Pinpoint the cell where the given text exists, returning its (x, y) midpoint coordinate. 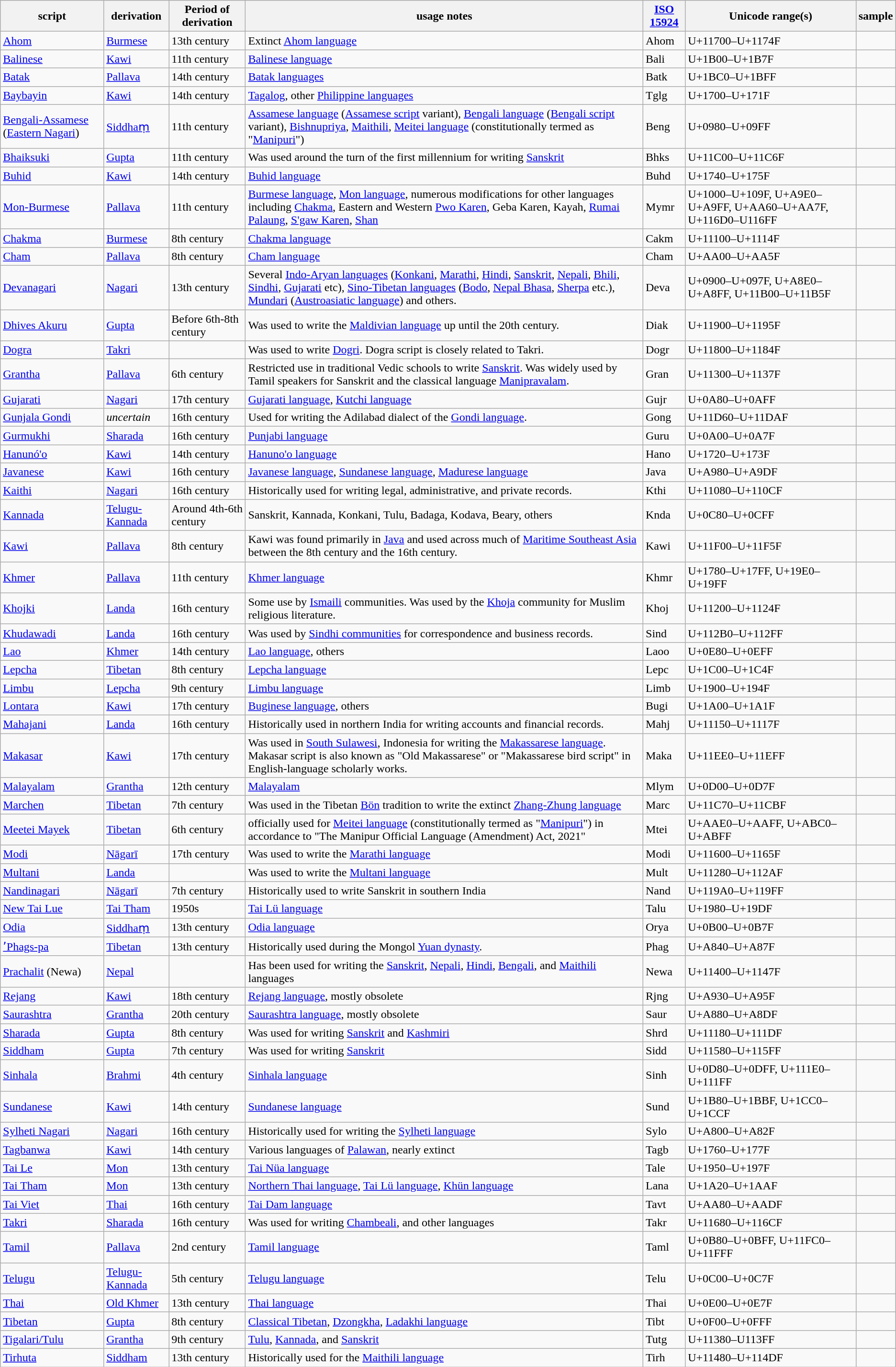
U+0A00–U+0A7F (771, 436)
Devanagari (52, 287)
U+11900–U+1195F (771, 325)
Brahmi (136, 1075)
U+11180–U+111DF (771, 1033)
ISO 15924 (664, 16)
Hanuno'o language (444, 454)
Was used to write the Maldivian language up until the 20th century. (444, 325)
U+1BC0–U+1BFF (771, 77)
Was used around the turn of the first millennium for writing Sanskrit (444, 158)
Gujarati language, Kutchi language (444, 399)
U+112B0–U+112FF (771, 633)
U+11680–U+116CF (771, 1222)
Talu (664, 909)
Period of derivation (207, 16)
U+11200–U+1124F (771, 608)
Tulu, Kannada, and Sanskrit (444, 1339)
Has been used for writing the Sanskrit, Nepali, Hindi, Bengali, and Maithili languages (444, 971)
Was used by Sindhi communities for correspondence and business records. (444, 633)
Javanese language, Sundanese language, Madurese language (444, 472)
U+0B80–U+0BFF, U+11FC0–U+11FFF (771, 1247)
U+1900–U+194F (771, 688)
Saurashtra language, mostly obsolete (444, 1014)
U+0B00–U+0B7F (771, 927)
U+11EE0–U+11EFF (771, 756)
U+11400–U+1147F (771, 971)
Marchen (52, 805)
Tai Le (52, 1168)
Punjabi language (444, 436)
Was used to write the Multani language (444, 872)
Lontara (52, 706)
Sundanese language (444, 1107)
Hano (664, 454)
U+11300–U+1137F (771, 374)
U+0C00–U+0C7F (771, 1278)
Knda (664, 515)
Tai Lü language (444, 909)
Sinhala language (444, 1075)
U+119A0–U+119FF (771, 891)
U+1C00–U+1C4F (771, 669)
U+11580–U+115FF (771, 1051)
Tirh (664, 1357)
Sidd (664, 1051)
Buginese language, others (444, 706)
Historically used for the Maithili language (444, 1357)
Tglg (664, 95)
Telu (664, 1278)
Deva (664, 287)
Thai language (444, 1303)
Unicode range(s) (771, 16)
Meetei Mayek (52, 829)
Kthi (664, 490)
Odia (52, 927)
U+11080–U+110CF (771, 490)
Javanese (52, 472)
Laoo (664, 651)
U+11380–U113FF (771, 1339)
Tutg (664, 1339)
Gong (664, 418)
Tamil (52, 1247)
Tai Dam language (444, 1204)
Sind (664, 633)
Tagb (664, 1150)
Mtei (664, 829)
Kaithi (52, 490)
Rejang language, mostly obsolete (444, 996)
Nand (664, 891)
Java (664, 472)
U+0A80–U+0AFF (771, 399)
New Tai Lue (52, 909)
Nandinagari (52, 891)
Was used for writing Sanskrit (444, 1051)
Shrd (664, 1033)
Extinct Ahom language (444, 41)
Some use by Ismaili communities. Was used by the Khoja community for Muslim religious literature. (444, 608)
Bengali-Assamese (Eastern Nagari) (52, 126)
U+1950–U+197F (771, 1168)
Balinese (52, 59)
Dogr (664, 350)
Before 6th-8th century (207, 325)
U+11100–U+1114F (771, 238)
Sylo (664, 1131)
usage notes (444, 16)
Saur (664, 1014)
U+11C00–U+11C6F (771, 158)
sample (876, 16)
Tai Viet (52, 1204)
Tibt (664, 1321)
Makasar (52, 756)
5th century (207, 1278)
Tale (664, 1168)
Was used to write Dogri. Dogra script is closely related to Takri. (444, 350)
U+1760–U+177F (771, 1150)
Historically used to write Sanskrit in southern India (444, 891)
U+A930–U+A95F (771, 996)
Tigalari/Tulu (52, 1339)
Lepcha language (444, 669)
Historically used in northern India for writing accounts and financial records. (444, 724)
Batk (664, 77)
Hanunó'o (52, 454)
U+1B00–U+1B7F (771, 59)
Various languages of Palawan, nearly extinct (444, 1150)
Cham language (444, 256)
Sylheti Nagari (52, 1131)
U+1980–U+19DF (771, 909)
U+11150–U+1117F (771, 724)
20th century (207, 1014)
Used for writing the Adilabad dialect of the Gondi language. (444, 418)
Tamil language (444, 1247)
ʼPhags-pa (52, 947)
Takr (664, 1222)
Khmr (664, 577)
U+A800–U+A82F (771, 1131)
Nepal (136, 971)
Sundanese (52, 1107)
Tagbanwa (52, 1150)
Sanskrit, Kannada, Konkani, Tulu, Badaga, Kodava, Beary, others (444, 515)
Bugi (664, 706)
Mymr (664, 207)
U+11D60–U+11DAF (771, 418)
Limbu (52, 688)
Gurmukhi (52, 436)
Marc (664, 805)
Northern Thai language, Tai Lü language, Khün language (444, 1186)
Lao (52, 651)
Odia language (444, 927)
Chakma (52, 238)
Maka (664, 756)
U+0E80–U+0EFF (771, 651)
U+A840–U+A87F (771, 947)
Was used in the Tibetan Bön tradition to write the extinct Zhang-Zhung language (444, 805)
Khojki (52, 608)
U+A980–U+A9DF (771, 472)
U+11480–U+114DF (771, 1357)
U+0F00–U+0FFF (771, 1321)
Telugu language (444, 1278)
Khmer language (444, 577)
Historically used for writing the Sylheti language (444, 1131)
U+1A20–U+1AAF (771, 1186)
U+1B80–U+1BBF, U+1CC0–U+1CCF (771, 1107)
Cakm (664, 238)
Diak (664, 325)
Limbu language (444, 688)
U+1720–U+173F (771, 454)
Sund (664, 1107)
4th century (207, 1075)
Prachalit (Newa) (52, 971)
U+0900–U+097F, U+A8E0–U+A8FF, U+11B00–U+11B5F (771, 287)
Batak (52, 77)
Was used for writing Chambeali, and other languages (444, 1222)
Guru (664, 436)
Bhks (664, 158)
Balinese language (444, 59)
Sinhala (52, 1075)
U+0D00–U+0D7F (771, 787)
U+1740–U+175F (771, 176)
Tavt (664, 1204)
Chakma language (444, 238)
Rjng (664, 996)
Saurashtra (52, 1014)
U+11280–U+112AF (771, 872)
U+1780–U+17FF, U+19E0–U+19FF (771, 577)
U+AA80–U+AADF (771, 1204)
Around 4th-6th century (207, 515)
U+1A00–U+1A1F (771, 706)
Was used for writing Sanskrit and Kashmiri (444, 1033)
18th century (207, 996)
Telugu (52, 1278)
Orya (664, 927)
U+1000–U+109F, U+A9E0–U+A9FF, U+AA60–U+AA7F, U+116D0–U116FF (771, 207)
Mahj (664, 724)
Mult (664, 872)
Gran (664, 374)
uncertain (136, 418)
Tai Nüa language (444, 1168)
1950s (207, 909)
Lepc (664, 669)
Dhives Akuru (52, 325)
2nd century (207, 1247)
Old Khmer (136, 1303)
U+0980–U+09FF (771, 126)
U+11800–U+1184F (771, 350)
Tagalog, other Philippine languages (444, 95)
Gujarati (52, 399)
Lao language, others (444, 651)
U+AAE0–U+AAFF, U+ABC0–U+ABFF (771, 829)
U+0D80–U+0DFF, U+111E0–U+111FF (771, 1075)
U+11F00–U+11F5F (771, 546)
Historically used for writing legal, administrative, and private records. (444, 490)
Phag (664, 947)
Multani (52, 872)
U+0C80–U+0CFF (771, 515)
Khoj (664, 608)
Kawi was found primarily in Java and used across much of Maritime Southeast Asia between the 8th century and the 16th century. (444, 546)
Taml (664, 1247)
Baybayin (52, 95)
Batak languages (444, 77)
U+A880–U+A8DF (771, 1014)
Historically used during the Mongol Yuan dynasty. (444, 947)
Kannada (52, 515)
Limb (664, 688)
U+1700–U+171F (771, 95)
Beng (664, 126)
U+0E00–U+0E7F (771, 1303)
Rejang (52, 996)
Tirhuta (52, 1357)
Lana (664, 1186)
Mlym (664, 787)
Buhd (664, 176)
U+11600–U+1165F (771, 854)
U+AA00–U+AA5F (771, 256)
Classical Tibetan, Dzongkha, Ladakhi language (444, 1321)
derivation (136, 16)
Buhid (52, 176)
Sinh (664, 1075)
Gujr (664, 399)
script (52, 16)
Gunjala Gondi (52, 418)
U+11700–U+1174F (771, 41)
U+11C70–U+11CBF (771, 805)
Mahajani (52, 724)
Khudawadi (52, 633)
Was used to write the Marathi language (444, 854)
Bali (664, 59)
Bhaiksuki (52, 158)
12th century (207, 787)
officially used for Meitei language (constitutionally termed as "Manipuri") in accordance to "The Manipur Official Language (Amendment) Act, 2021" (444, 829)
Dogra (52, 350)
Buhid language (444, 176)
Newa (664, 971)
Mon-Burmese (52, 207)
